Return [x, y] of the center of cell containing provided text 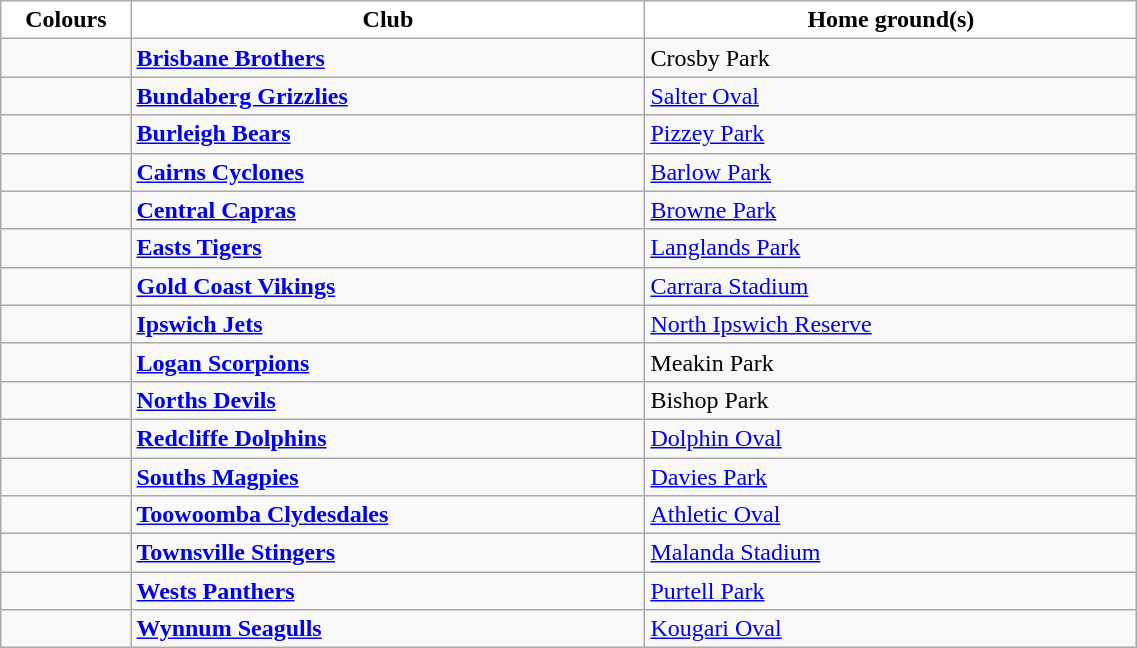
Logan Scorpions [388, 362]
Burleigh Bears [388, 134]
Crosby Park [891, 58]
Townsville Stingers [388, 553]
Bishop Park [891, 400]
Carrara Stadium [891, 286]
Redcliffe Dolphins [388, 438]
Salter Oval [891, 96]
Bundaberg Grizzlies [388, 96]
Browne Park [891, 210]
Purtell Park [891, 591]
Easts Tigers [388, 248]
Meakin Park [891, 362]
Home ground(s) [891, 20]
Wests Panthers [388, 591]
Pizzey Park [891, 134]
Club [388, 20]
Central Capras [388, 210]
Norths Devils [388, 400]
Toowoomba Clydesdales [388, 515]
Souths Magpies [388, 477]
Athletic Oval [891, 515]
Ipswich Jets [388, 324]
Barlow Park [891, 172]
Malanda Stadium [891, 553]
Kougari Oval [891, 629]
Gold Coast Vikings [388, 286]
Wynnum Seagulls [388, 629]
North Ipswich Reserve [891, 324]
Cairns Cyclones [388, 172]
Langlands Park [891, 248]
Brisbane Brothers [388, 58]
Colours [66, 20]
Dolphin Oval [891, 438]
Davies Park [891, 477]
